Return the [X, Y] coordinate for the center point of the cell that contains the specified text.  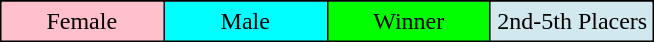
2nd-5th Placers [572, 21]
Male [246, 21]
Winner [408, 21]
Female [82, 21]
